Find where the given text appears and provide that cell's center as (x, y) coordinate. 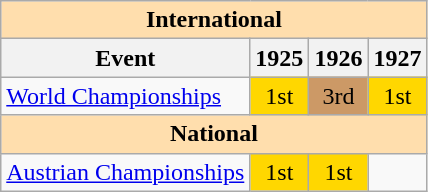
1927 (398, 58)
1926 (338, 58)
World Championships (126, 96)
National (214, 134)
Austrian Championships (126, 172)
1925 (280, 58)
Event (126, 58)
3rd (338, 96)
International (214, 20)
